Capture the cell that displays the provided text and extract its (X, Y) central coordinate. 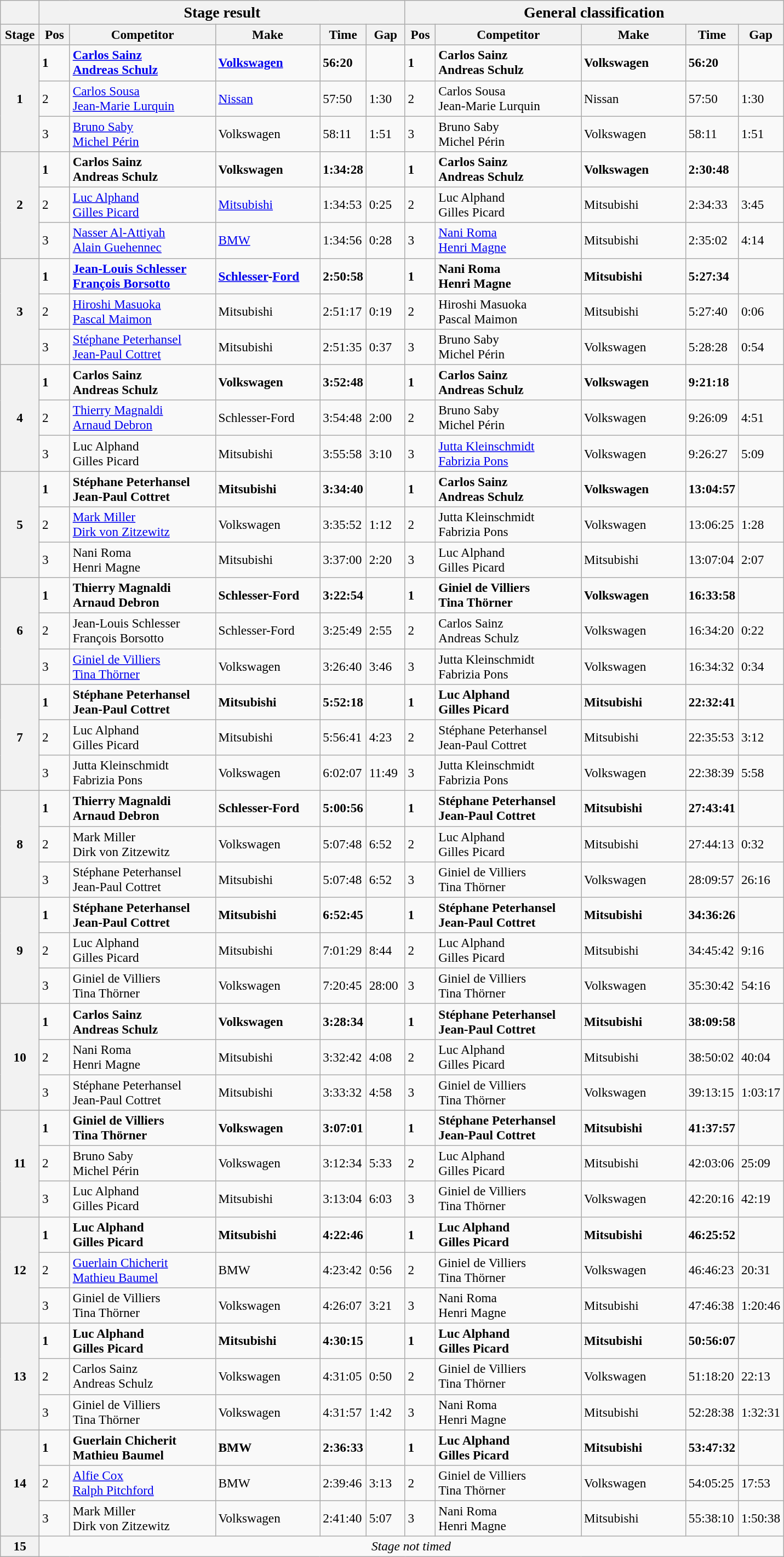
3:55:58 (343, 453)
General classification (594, 12)
39:13:15 (712, 1092)
13:04:57 (712, 489)
Stage not timed (411, 1547)
28:09:57 (712, 879)
25:09 (761, 1163)
3:12:34 (343, 1163)
3:34:40 (343, 489)
46:25:52 (712, 1234)
2:34:33 (712, 205)
0:22 (761, 630)
Nasser Al-Attiyah Alain Guehennec (142, 240)
1:42 (386, 1412)
2:51:35 (343, 346)
51:18:20 (712, 1377)
0:25 (386, 205)
3:12 (761, 738)
6:03 (386, 1199)
Stage (20, 35)
2:30:48 (712, 169)
1:03:17 (761, 1092)
42:20:16 (712, 1199)
1:12 (386, 524)
42:03:06 (712, 1163)
3:13:04 (343, 1199)
2:51:17 (343, 311)
3:45 (761, 205)
5:52:18 (343, 701)
5:07 (386, 1518)
2:20 (386, 560)
17:53 (761, 1483)
5:00:56 (343, 808)
22:38:39 (712, 773)
9:26:27 (712, 453)
1:34:56 (343, 240)
2:36:33 (343, 1447)
9 (20, 950)
3:46 (386, 666)
6:52:45 (343, 915)
4:31:05 (343, 1377)
4 (20, 418)
3:32:42 (343, 1057)
35:30:42 (712, 985)
4:23:42 (343, 1269)
34:36:26 (712, 915)
22:35:53 (712, 738)
1:34:53 (343, 205)
9:21:18 (712, 383)
8 (20, 843)
11:49 (386, 773)
0:56 (386, 1269)
10 (20, 1057)
53:47:32 (712, 1447)
4:31:57 (343, 1412)
3:33:32 (343, 1092)
15 (20, 1547)
3:26:40 (343, 666)
Alfie Cox Ralph Pitchford (142, 1483)
2:07 (761, 560)
4:22:46 (343, 1234)
6:02:07 (343, 773)
16:33:58 (712, 595)
3:10 (386, 453)
3:52:48 (343, 383)
3:28:34 (343, 1022)
55:38:10 (712, 1518)
8:44 (386, 950)
0:32 (761, 844)
14 (20, 1482)
3:54:48 (343, 418)
5 (20, 524)
2:50:58 (343, 276)
27:43:41 (712, 808)
2:39:46 (343, 1483)
42:19 (761, 1199)
3:21 (386, 1305)
13:06:25 (712, 524)
22:32:41 (712, 701)
3:07:01 (343, 1128)
0:54 (761, 346)
52:28:38 (712, 1412)
11 (20, 1163)
5:56:41 (343, 738)
6 (20, 631)
4:51 (761, 418)
16:34:20 (712, 630)
9:26:09 (712, 418)
2:41:40 (343, 1518)
26:16 (761, 879)
3:13 (386, 1483)
38:50:02 (712, 1057)
0:19 (386, 311)
20:31 (761, 1269)
4:14 (761, 240)
4:30:15 (343, 1341)
1:50:38 (761, 1518)
5:58 (761, 773)
22:13 (761, 1377)
40:04 (761, 1057)
12 (20, 1270)
4:26:07 (343, 1305)
4:08 (386, 1057)
38:09:58 (712, 1022)
28:00 (386, 985)
0:28 (386, 240)
1:28 (761, 524)
5:33 (386, 1163)
5:28:28 (712, 346)
1:20:46 (761, 1305)
54:16 (761, 985)
13:07:04 (712, 560)
5:27:34 (712, 276)
5:27:40 (712, 311)
0:37 (386, 346)
Stage result (222, 12)
1:34:28 (343, 169)
34:45:42 (712, 950)
1:32:31 (761, 1412)
9:16 (761, 950)
7 (20, 737)
2:35:02 (712, 240)
54:05:25 (712, 1483)
0:50 (386, 1377)
0:06 (761, 311)
7:20:45 (343, 985)
46:46:23 (712, 1269)
7:01:29 (343, 950)
41:37:57 (712, 1128)
2:55 (386, 630)
4:23 (386, 738)
27:44:13 (712, 844)
3:22:54 (343, 595)
2:00 (386, 418)
47:46:38 (712, 1305)
13 (20, 1376)
3:25:49 (343, 630)
5:09 (761, 453)
0:34 (761, 666)
50:56:07 (712, 1341)
4:58 (386, 1092)
16:34:32 (712, 666)
3:37:00 (343, 560)
3:35:52 (343, 524)
